Return [X, Y] of the center of cell containing provided text 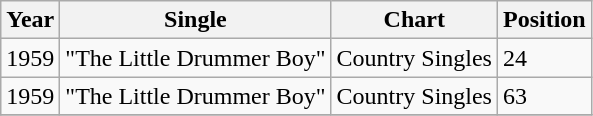
Position [544, 20]
Chart [414, 20]
63 [544, 96]
Year [30, 20]
Single [196, 20]
24 [544, 58]
